Provide the [X, Y] coordinate of the cell's center where the given text is located.  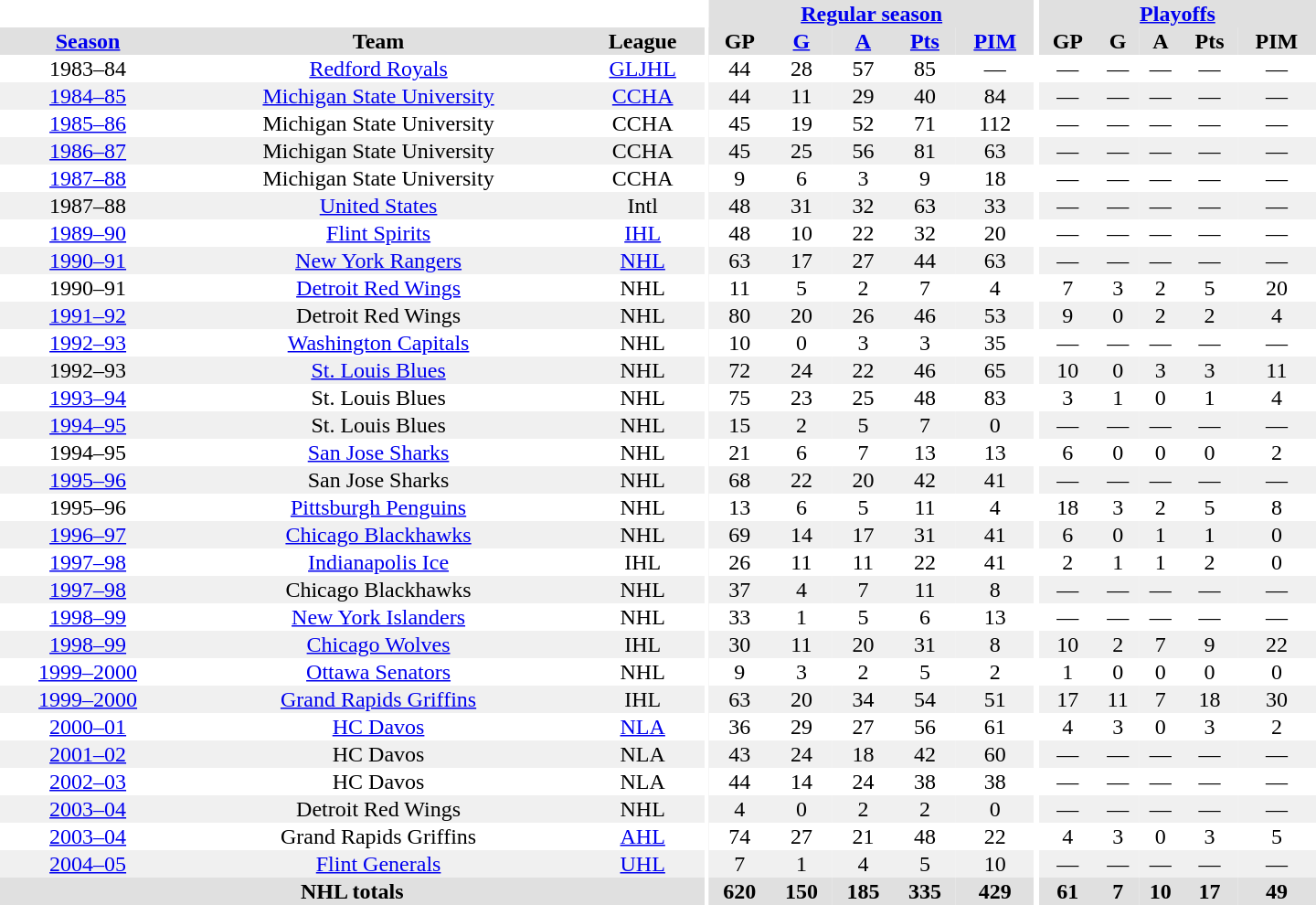
112 [995, 123]
60 [995, 754]
36 [740, 727]
Chicago Wolves [378, 644]
1996–97 [88, 535]
68 [740, 480]
2000–01 [88, 727]
NHL totals [352, 891]
80 [740, 315]
185 [864, 891]
1984–85 [88, 96]
23 [801, 398]
Indianapolis Ice [378, 562]
83 [995, 398]
51 [995, 699]
Team [378, 41]
1986–87 [88, 151]
28 [801, 69]
34 [864, 699]
65 [995, 370]
Ottawa Senators [378, 672]
49 [1277, 891]
74 [740, 836]
57 [864, 69]
1993–94 [88, 398]
1985–86 [88, 123]
19 [801, 123]
15 [740, 425]
37 [740, 590]
150 [801, 891]
620 [740, 891]
54 [925, 699]
53 [995, 315]
New York Islanders [378, 617]
Redford Royals [378, 69]
1983–84 [88, 69]
Flint Generals [378, 864]
85 [925, 69]
New York Rangers [378, 261]
Washington Capitals [378, 343]
GLJHL [642, 69]
35 [995, 343]
UHL [642, 864]
52 [864, 123]
2001–02 [88, 754]
Flint Spirits [378, 233]
40 [925, 96]
United States [378, 206]
2004–05 [88, 864]
1989–90 [88, 233]
Playoffs [1177, 14]
429 [995, 891]
72 [740, 370]
81 [925, 151]
League [642, 41]
Season [88, 41]
84 [995, 96]
Regular season [872, 14]
Intl [642, 206]
1991–92 [88, 315]
2002–03 [88, 782]
43 [740, 754]
335 [925, 891]
AHL [642, 836]
69 [740, 535]
75 [740, 398]
Pittsburgh Penguins [378, 507]
71 [925, 123]
